Scan for the cell matching the given text and deliver its [X, Y] coordinate at center. 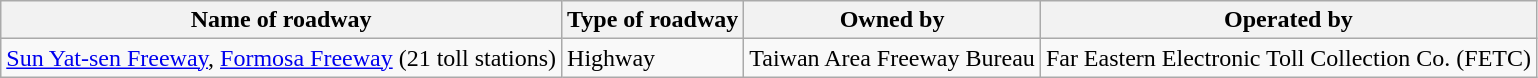
Type of roadway [653, 20]
Taiwan Area Freeway Bureau [892, 58]
Far Eastern Electronic Toll Collection Co. (FETC) [1288, 58]
Name of roadway [282, 20]
Owned by [892, 20]
Operated by [1288, 20]
Sun Yat-sen Freeway, Formosa Freeway (21 toll stations) [282, 58]
Highway [653, 58]
